Capture the cell that displays the provided text and extract its (x, y) central coordinate. 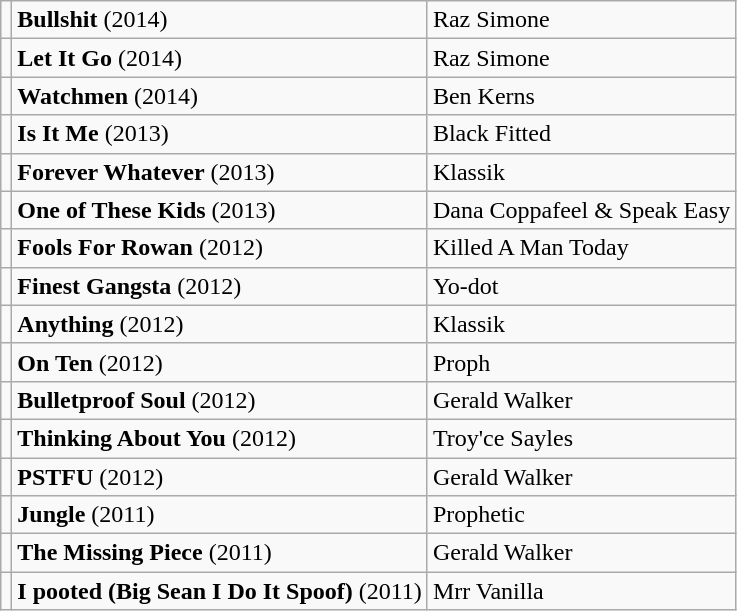
Black Fitted (581, 134)
Watchmen (2014) (220, 96)
Anything (2012) (220, 324)
Ben Kerns (581, 96)
Killed A Man Today (581, 248)
Bullshit (2014) (220, 20)
Troy'ce Sayles (581, 438)
Prophetic (581, 515)
Dana Coppafeel & Speak Easy (581, 210)
Proph (581, 362)
Mrr Vanilla (581, 591)
Let It Go (2014) (220, 58)
Bulletproof Soul (2012) (220, 400)
I pooted (Big Sean I Do It Spoof) (2011) (220, 591)
Jungle (2011) (220, 515)
One of These Kids (2013) (220, 210)
Yo-dot (581, 286)
PSTFU (2012) (220, 477)
Finest Gangsta (2012) (220, 286)
Is It Me (2013) (220, 134)
Thinking About You (2012) (220, 438)
The Missing Piece (2011) (220, 553)
Fools For Rowan (2012) (220, 248)
Forever Whatever (2013) (220, 172)
On Ten (2012) (220, 362)
